Search for the cell housing the specified text and yield its (x, y) center coordinate. 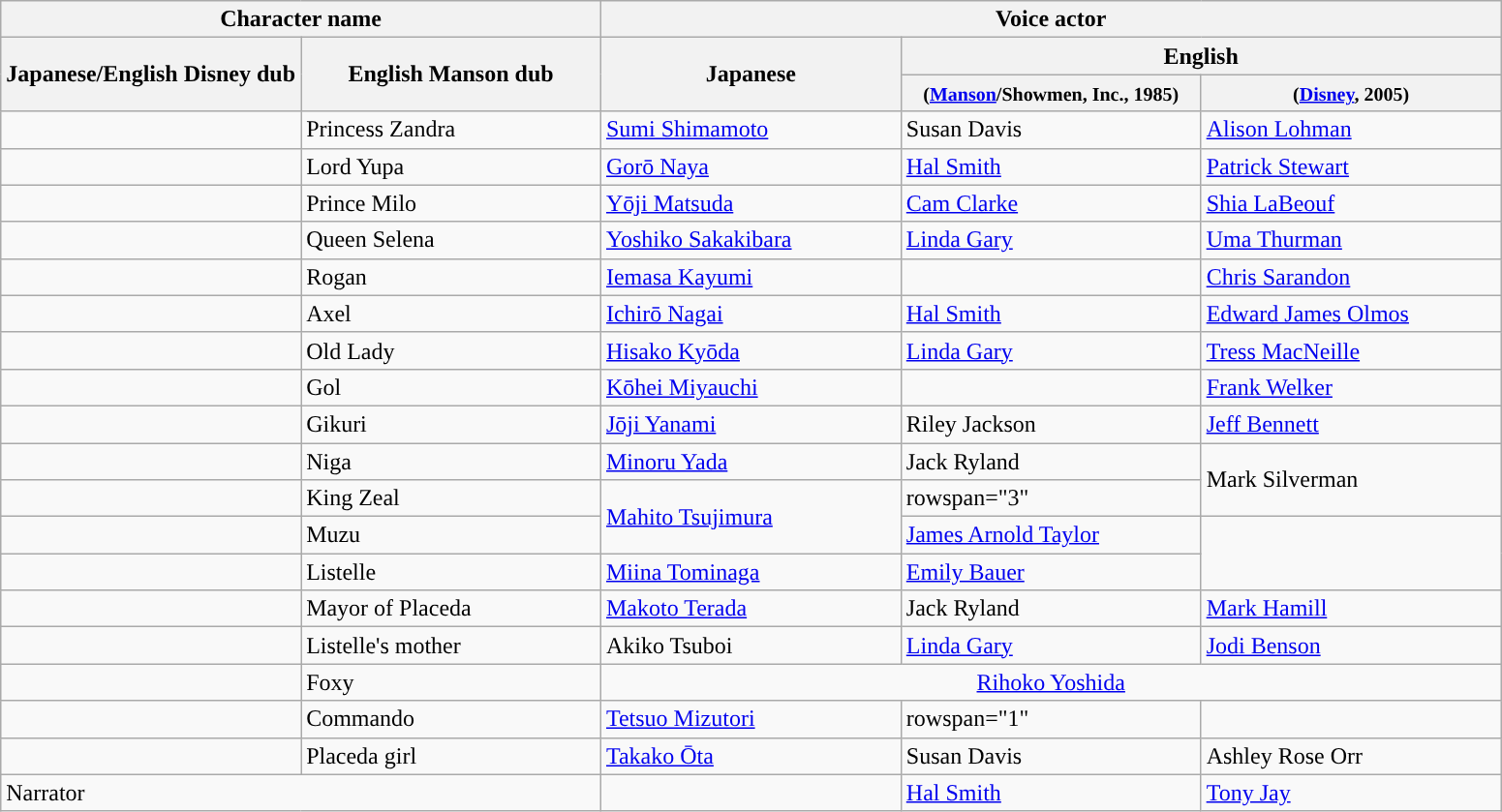
Hisako Kyōda (751, 350)
Minoru Yada (751, 462)
Sumi Shimamoto (751, 130)
Placeda girl (451, 756)
Kōhei Miyauchi (751, 387)
Yoshiko Sakakibara (751, 240)
rowspan="1" (1051, 719)
(Disney, 2005) (1351, 93)
Jōji Yanami (751, 424)
Old Lady (451, 350)
Commando (451, 719)
rowspan="3" (1051, 498)
English (1201, 56)
English Manson dub (451, 75)
Gikuri (451, 424)
Muzu (451, 535)
Riley Jackson (1051, 424)
Ashley Rose Orr (1351, 756)
Princess Zandra (451, 130)
Gol (451, 387)
Emily Bauer (1051, 572)
Rogan (451, 277)
Makoto Terada (751, 609)
Jeff Bennett (1351, 424)
Uma Thurman (1351, 240)
King Zeal (451, 498)
Tony Jay (1351, 793)
Character name (301, 19)
Patrick Stewart (1351, 166)
Prince Milo (451, 203)
Axel (451, 314)
Mahito Tsujimura (751, 517)
Mayor of Placeda (451, 609)
Jodi Benson (1351, 646)
Foxy (451, 682)
Narrator (301, 793)
Miina Tominaga (751, 572)
Lord Yupa (451, 166)
Voice actor (1051, 19)
Tress MacNeille (1351, 350)
Ichirō Nagai (751, 314)
Listelle (451, 572)
Alison Lohman (1351, 130)
James Arnold Taylor (1051, 535)
Akiko Tsuboi (751, 646)
Shia LaBeouf (1351, 203)
Niga (451, 462)
Yōji Matsuda (751, 203)
Mark Hamill (1351, 609)
Mark Silverman (1351, 480)
Listelle's mother (451, 646)
(Manson/Showmen, Inc., 1985) (1051, 93)
Edward James Olmos (1351, 314)
Japanese (751, 75)
Gorō Naya (751, 166)
Queen Selena (451, 240)
Iemasa Kayumi (751, 277)
Rihoko Yoshida (1051, 682)
Frank Welker (1351, 387)
Cam Clarke (1051, 203)
Japanese/English Disney dub (151, 75)
Takako Ōta (751, 756)
Tetsuo Mizutori (751, 719)
Chris Sarandon (1351, 277)
